Find where the given text appears and provide that cell's center as [X, Y] coordinate. 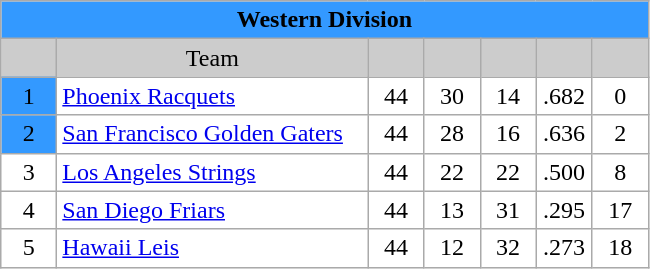
30 [452, 96]
.636 [564, 134]
Phoenix Racquets [212, 96]
12 [452, 248]
San Diego Friars [212, 210]
San Francisco Golden Gaters [212, 134]
.500 [564, 172]
3 [29, 172]
Team [212, 58]
Los Angeles Strings [212, 172]
28 [452, 134]
.295 [564, 210]
Western Division [324, 20]
14 [508, 96]
4 [29, 210]
1 [29, 96]
.682 [564, 96]
32 [508, 248]
5 [29, 248]
17 [620, 210]
18 [620, 248]
Hawaii Leis [212, 248]
8 [620, 172]
31 [508, 210]
16 [508, 134]
.273 [564, 248]
0 [620, 96]
13 [452, 210]
